Output the [x, y] coordinate of the center of the cell containing the given text.  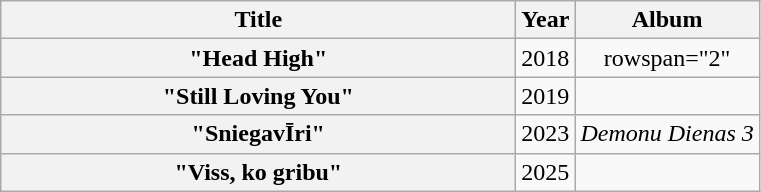
"Head High" [258, 58]
"Viss, ko gribu" [258, 172]
"SniegavĪri" [258, 134]
2025 [546, 172]
2018 [546, 58]
rowspan="2" [667, 58]
2019 [546, 96]
2023 [546, 134]
Year [546, 20]
"Still Loving You" [258, 96]
Demonu Dienas 3 [667, 134]
Title [258, 20]
Album [667, 20]
